Provide the (X, Y) coordinate of the cell's center where the given text is located.  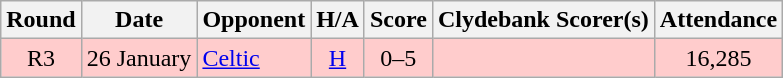
H/A (338, 20)
16,285 (718, 58)
Round (41, 20)
H (338, 58)
Clydebank Scorer(s) (543, 20)
Attendance (718, 20)
Celtic (254, 58)
R3 (41, 58)
Score (398, 20)
26 January (139, 58)
0–5 (398, 58)
Date (139, 20)
Opponent (254, 20)
